For the text-containing cell, return its midpoint in [x, y] coordinate format. 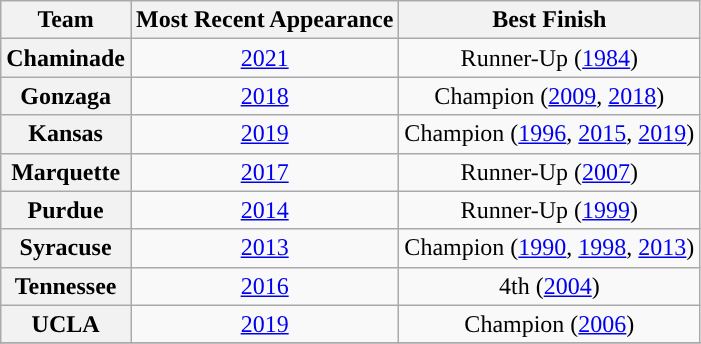
Champion (1996, 2015, 2019) [550, 134]
Most Recent Appearance [264, 20]
Runner-Up (1999) [550, 210]
Team [66, 20]
2014 [264, 210]
Kansas [66, 134]
Runner-Up (2007) [550, 172]
Champion (1990, 1998, 2013) [550, 248]
Champion (2009, 2018) [550, 96]
Purdue [66, 210]
2013 [264, 248]
Champion (2006) [550, 324]
2017 [264, 172]
UCLA [66, 324]
Marquette [66, 172]
Tennessee [66, 286]
Best Finish [550, 20]
4th (2004) [550, 286]
Runner-Up (1984) [550, 58]
2021 [264, 58]
Gonzaga [66, 96]
Syracuse [66, 248]
2016 [264, 286]
Chaminade [66, 58]
2018 [264, 96]
